Provide the (X, Y) coordinate of the cell's center where the given text is located.  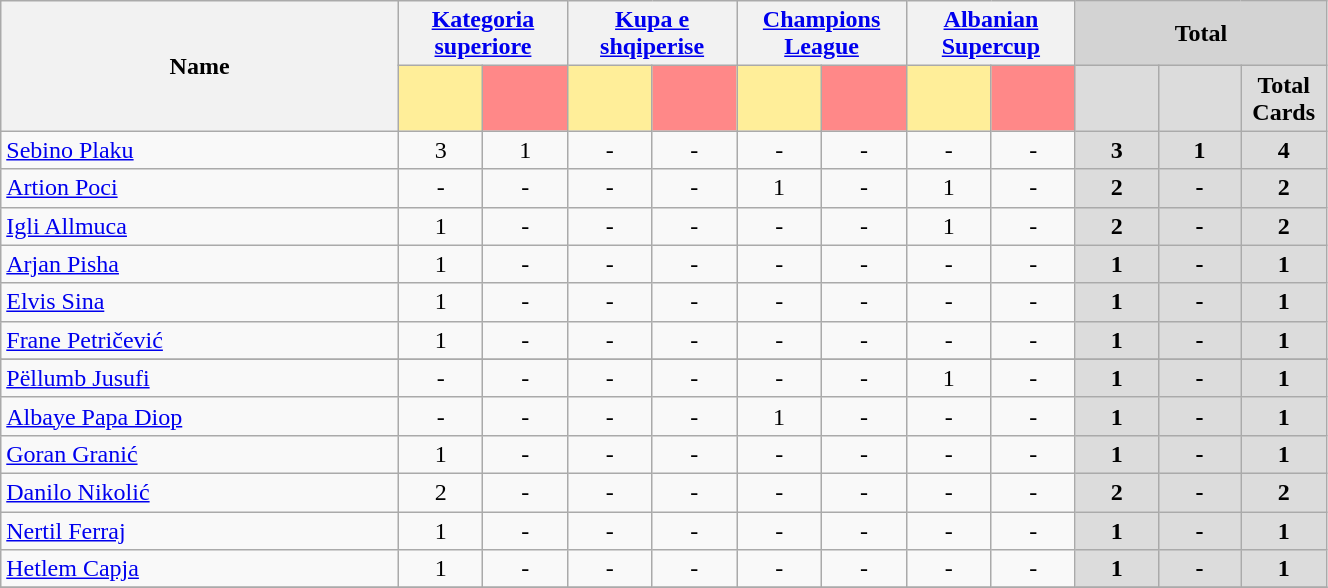
Frane Petričević (200, 340)
Elvis Sina (200, 302)
Albanian Supercup (990, 34)
4 (1284, 150)
Pëllumb Jusufi (200, 378)
Champions League (822, 34)
Arjan Pisha (200, 264)
Total (1200, 34)
Hetlem Capja (200, 569)
Kupa e shqiperise (652, 34)
Igli Allmuca (200, 226)
Albaye Papa Diop (200, 416)
Artion Poci (200, 188)
Total Cards (1284, 98)
Danilo Nikolić (200, 492)
Name (200, 66)
Sebino Plaku (200, 150)
Goran Granić (200, 454)
Nertil Ferraj (200, 531)
Kategoria superiore (482, 34)
